Identify which cell holds the provided text, then report its [x, y] central coordinate. 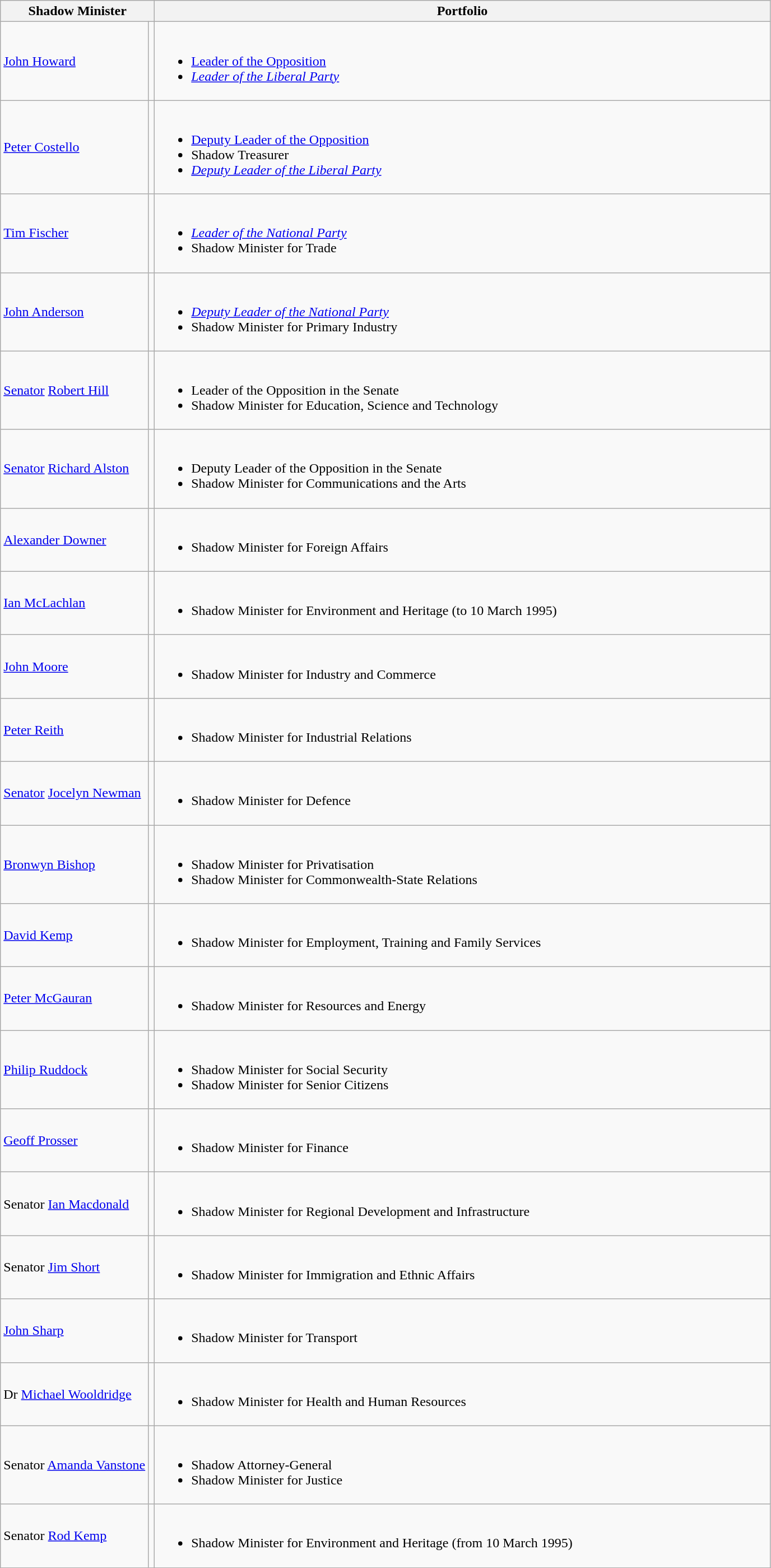
Shadow Minister for Regional Development and Infrastructure [463, 1204]
Senator Richard Alston [75, 469]
Peter Reith [75, 730]
Shadow Minister for Transport [463, 1331]
Senator Jocelyn Newman [75, 793]
Deputy Leader of the OppositionShadow TreasurerDeputy Leader of the Liberal Party [463, 147]
Leader of the Opposition in the SenateShadow Minister for Education, Science and Technology [463, 390]
Senator Rod Kemp [75, 1536]
Shadow Minister for Finance [463, 1140]
Shadow Minister for Industry and Commerce [463, 666]
Shadow Minister for Health and Human Resources [463, 1394]
Shadow Minister [77, 11]
John Moore [75, 666]
Geoff Prosser [75, 1140]
Senator Robert Hill [75, 390]
Shadow Minister for Environment and Heritage (from 10 March 1995) [463, 1536]
John Howard [75, 61]
Shadow Minister for Defence [463, 793]
Leader of the National PartyShadow Minister for Trade [463, 233]
Ian McLachlan [75, 603]
Bronwyn Bishop [75, 864]
Deputy Leader of the National PartyShadow Minister for Primary Industry [463, 312]
Deputy Leader of the Opposition in the SenateShadow Minister for Communications and the Arts [463, 469]
Shadow Minister for Employment, Training and Family Services [463, 935]
Portfolio [463, 11]
Shadow Minister for Immigration and Ethnic Affairs [463, 1267]
Shadow Minister for Industrial Relations [463, 730]
David Kemp [75, 935]
John Sharp [75, 1331]
Leader of the OppositionLeader of the Liberal Party [463, 61]
Shadow Minister for Social SecurityShadow Minister for Senior Citizens [463, 1070]
Tim Fischer [75, 233]
Philip Ruddock [75, 1070]
Senator Amanda Vanstone [75, 1465]
Peter McGauran [75, 999]
John Anderson [75, 312]
Shadow Minister for PrivatisationShadow Minister for Commonwealth-State Relations [463, 864]
Shadow Minister for Foreign Affairs [463, 539]
Senator Jim Short [75, 1267]
Dr Michael Wooldridge [75, 1394]
Shadow Minister for Environment and Heritage (to 10 March 1995) [463, 603]
Peter Costello [75, 147]
Alexander Downer [75, 539]
Senator Ian Macdonald [75, 1204]
Shadow Minister for Resources and Energy [463, 999]
Shadow Attorney-GeneralShadow Minister for Justice [463, 1465]
